Pinpoint the cell where the given text exists, returning its (X, Y) midpoint coordinate. 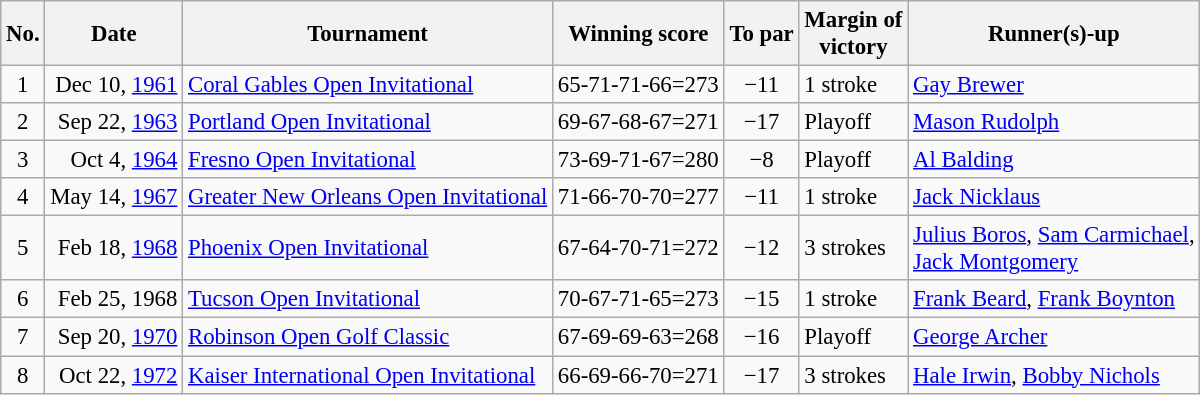
−16 (762, 337)
7 (23, 337)
2 (23, 122)
Jack Nicklaus (1054, 197)
Robinson Open Golf Classic (368, 337)
Date (114, 34)
Gay Brewer (1054, 85)
Greater New Orleans Open Invitational (368, 197)
Tournament (368, 34)
73-69-71-67=280 (639, 160)
No. (23, 34)
Coral Gables Open Invitational (368, 85)
70-67-71-65=273 (639, 299)
Oct 22, 1972 (114, 375)
Kaiser International Open Invitational (368, 375)
Al Balding (1054, 160)
Runner(s)-up (1054, 34)
Winning score (639, 34)
To par (762, 34)
69-67-68-67=271 (639, 122)
3 (23, 160)
May 14, 1967 (114, 197)
Sep 22, 1963 (114, 122)
Phoenix Open Invitational (368, 248)
65-71-71-66=273 (639, 85)
−15 (762, 299)
71-66-70-70=277 (639, 197)
Feb 25, 1968 (114, 299)
Portland Open Invitational (368, 122)
Fresno Open Invitational (368, 160)
−12 (762, 248)
Julius Boros, Sam Carmichael, Jack Montgomery (1054, 248)
66-69-66-70=271 (639, 375)
Hale Irwin, Bobby Nichols (1054, 375)
Oct 4, 1964 (114, 160)
5 (23, 248)
8 (23, 375)
4 (23, 197)
67-64-70-71=272 (639, 248)
Margin ofvictory (854, 34)
Mason Rudolph (1054, 122)
−8 (762, 160)
Sep 20, 1970 (114, 337)
Feb 18, 1968 (114, 248)
Frank Beard, Frank Boynton (1054, 299)
Dec 10, 1961 (114, 85)
6 (23, 299)
George Archer (1054, 337)
1 (23, 85)
Tucson Open Invitational (368, 299)
67-69-69-63=268 (639, 337)
